Detect which cell encompasses the target text, then output its [X, Y] center coordinate. 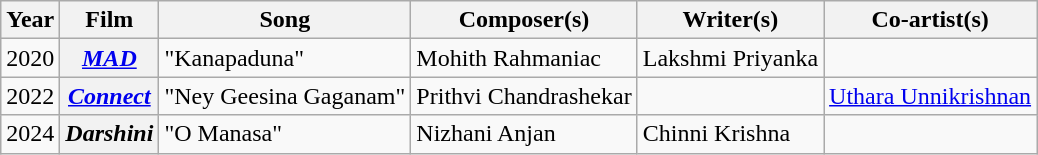
Connect [110, 96]
Lakshmi Priyanka [730, 58]
Uthara Unnikrishnan [930, 96]
Film [110, 20]
2020 [30, 58]
Prithvi Chandrashekar [524, 96]
Chinni Krishna [730, 134]
2024 [30, 134]
"Kanapaduna" [285, 58]
"Ney Geesina Gaganam" [285, 96]
Year [30, 20]
MAD [110, 58]
Composer(s) [524, 20]
Mohith Rahmaniac [524, 58]
Nizhani Anjan [524, 134]
Song [285, 20]
"O Manasa" [285, 134]
Co-artist(s) [930, 20]
Writer(s) [730, 20]
2022 [30, 96]
Darshini [110, 134]
